Locate the cell with the specified text and output its (X, Y) center coordinate. 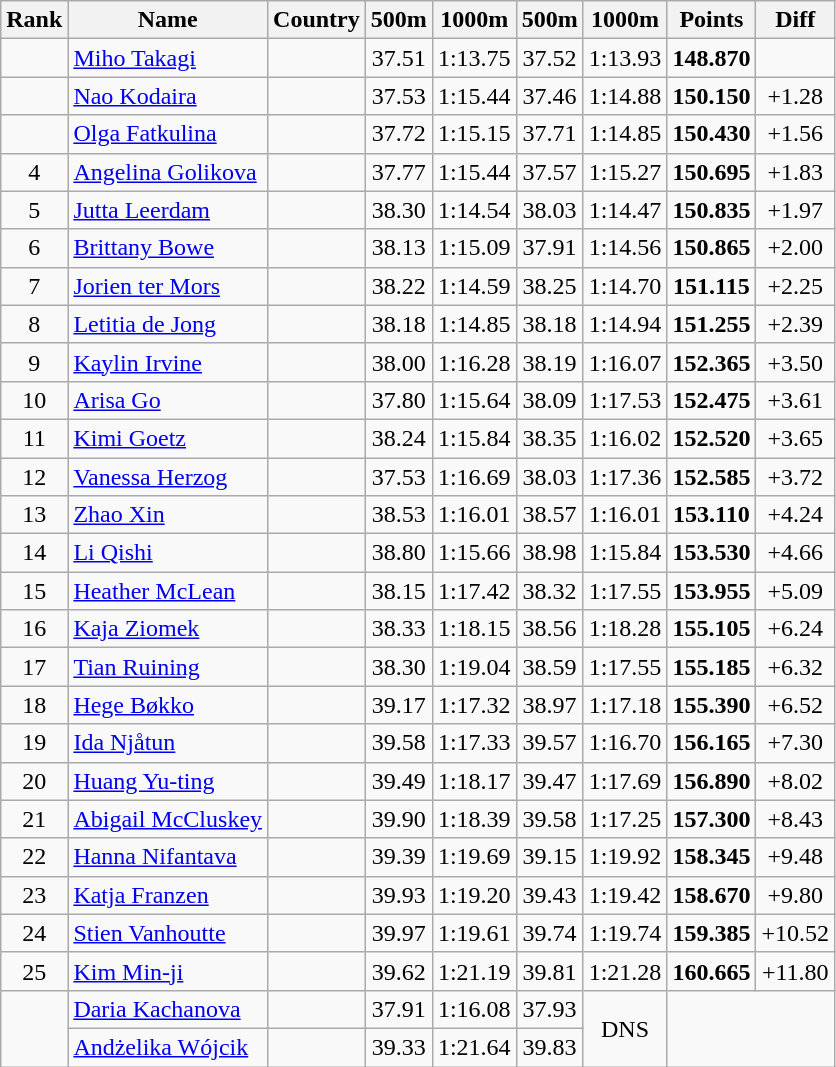
Kaylin Irvine (168, 362)
39.74 (550, 933)
148.870 (712, 58)
152.365 (712, 362)
18 (34, 705)
1:15.27 (625, 172)
1:14.88 (625, 96)
155.185 (712, 667)
8 (34, 324)
1:19.61 (474, 933)
38.09 (550, 400)
1:16.69 (474, 477)
1:14.54 (474, 210)
38.53 (398, 515)
7 (34, 286)
39.62 (398, 971)
39.97 (398, 933)
38.80 (398, 553)
1:21.28 (625, 971)
39.49 (398, 781)
150.150 (712, 96)
Letitia de Jong (168, 324)
152.520 (712, 438)
38.33 (398, 629)
+1.97 (796, 210)
155.390 (712, 705)
+3.72 (796, 477)
1:14.94 (625, 324)
+6.32 (796, 667)
+6.52 (796, 705)
159.385 (712, 933)
Kaja Ziomek (168, 629)
158.670 (712, 895)
1:19.20 (474, 895)
38.56 (550, 629)
151.115 (712, 286)
155.105 (712, 629)
17 (34, 667)
152.585 (712, 477)
1:17.32 (474, 705)
Huang Yu-ting (168, 781)
150.430 (712, 134)
38.24 (398, 438)
+3.50 (796, 362)
21 (34, 819)
+7.30 (796, 743)
1:14.56 (625, 248)
1:15.15 (474, 134)
1:17.36 (625, 477)
156.165 (712, 743)
Hege Bøkko (168, 705)
Rank (34, 20)
11 (34, 438)
37.51 (398, 58)
19 (34, 743)
1:13.93 (625, 58)
1:14.70 (625, 286)
37.93 (550, 1009)
1:18.17 (474, 781)
39.17 (398, 705)
10 (34, 400)
+8.43 (796, 819)
Abigail McCluskey (168, 819)
37.72 (398, 134)
153.530 (712, 553)
150.695 (712, 172)
39.39 (398, 857)
Diff (796, 20)
12 (34, 477)
38.00 (398, 362)
15 (34, 591)
150.865 (712, 248)
+2.39 (796, 324)
39.90 (398, 819)
1:18.39 (474, 819)
38.19 (550, 362)
4 (34, 172)
Angelina Golikova (168, 172)
150.835 (712, 210)
1:16.07 (625, 362)
1:13.75 (474, 58)
Hanna Nifantava (168, 857)
37.80 (398, 400)
+9.48 (796, 857)
+10.52 (796, 933)
13 (34, 515)
39.57 (550, 743)
1:16.08 (474, 1009)
38.98 (550, 553)
Heather McLean (168, 591)
39.47 (550, 781)
+11.80 (796, 971)
+1.28 (796, 96)
+9.80 (796, 895)
Olga Fatkulina (168, 134)
158.345 (712, 857)
1:19.04 (474, 667)
+3.65 (796, 438)
1:16.28 (474, 362)
37.77 (398, 172)
156.890 (712, 781)
160.665 (712, 971)
38.15 (398, 591)
Andżelika Wójcik (168, 1047)
38.13 (398, 248)
1:17.18 (625, 705)
+1.56 (796, 134)
151.255 (712, 324)
38.32 (550, 591)
9 (34, 362)
25 (34, 971)
Name (168, 20)
Daria Kachanova (168, 1009)
153.955 (712, 591)
39.43 (550, 895)
1:17.42 (474, 591)
+4.66 (796, 553)
37.52 (550, 58)
22 (34, 857)
152.475 (712, 400)
157.300 (712, 819)
37.57 (550, 172)
Li Qishi (168, 553)
Zhao Xin (168, 515)
5 (34, 210)
153.110 (712, 515)
Jorien ter Mors (168, 286)
1:18.15 (474, 629)
1:14.47 (625, 210)
1:17.33 (474, 743)
38.97 (550, 705)
Jutta Leerdam (168, 210)
1:16.02 (625, 438)
24 (34, 933)
+4.24 (796, 515)
38.25 (550, 286)
Arisa Go (168, 400)
23 (34, 895)
1:15.09 (474, 248)
Brittany Bowe (168, 248)
Country (317, 20)
39.81 (550, 971)
1:21.19 (474, 971)
Kim Min-ji (168, 971)
Nao Kodaira (168, 96)
+2.00 (796, 248)
39.93 (398, 895)
37.71 (550, 134)
1:15.66 (474, 553)
Tian Ruining (168, 667)
1:18.28 (625, 629)
1:19.92 (625, 857)
1:15.64 (474, 400)
1:17.69 (625, 781)
39.83 (550, 1047)
1:16.70 (625, 743)
+5.09 (796, 591)
38.35 (550, 438)
1:14.59 (474, 286)
39.15 (550, 857)
Vanessa Herzog (168, 477)
Stien Vanhoutte (168, 933)
1:19.69 (474, 857)
39.33 (398, 1047)
38.59 (550, 667)
+2.25 (796, 286)
38.22 (398, 286)
14 (34, 553)
1:19.74 (625, 933)
Kimi Goetz (168, 438)
6 (34, 248)
+8.02 (796, 781)
DNS (625, 1028)
+1.83 (796, 172)
Points (712, 20)
+3.61 (796, 400)
20 (34, 781)
1:17.25 (625, 819)
37.46 (550, 96)
1:21.64 (474, 1047)
38.57 (550, 515)
16 (34, 629)
1:17.53 (625, 400)
Katja Franzen (168, 895)
Miho Takagi (168, 58)
1:19.42 (625, 895)
Ida Njåtun (168, 743)
+6.24 (796, 629)
